Identify which cell holds the provided text, then report its [X, Y] central coordinate. 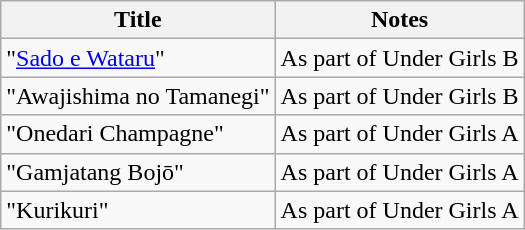
"Awajishima no Tamanegi" [138, 96]
"Onedari Champagne" [138, 134]
Notes [400, 20]
"Sado e Wataru" [138, 58]
"Kurikuri" [138, 210]
"Gamjatang Bojō" [138, 172]
Title [138, 20]
